From the cell containing the given text, extract its center point as [X, Y] coordinate. 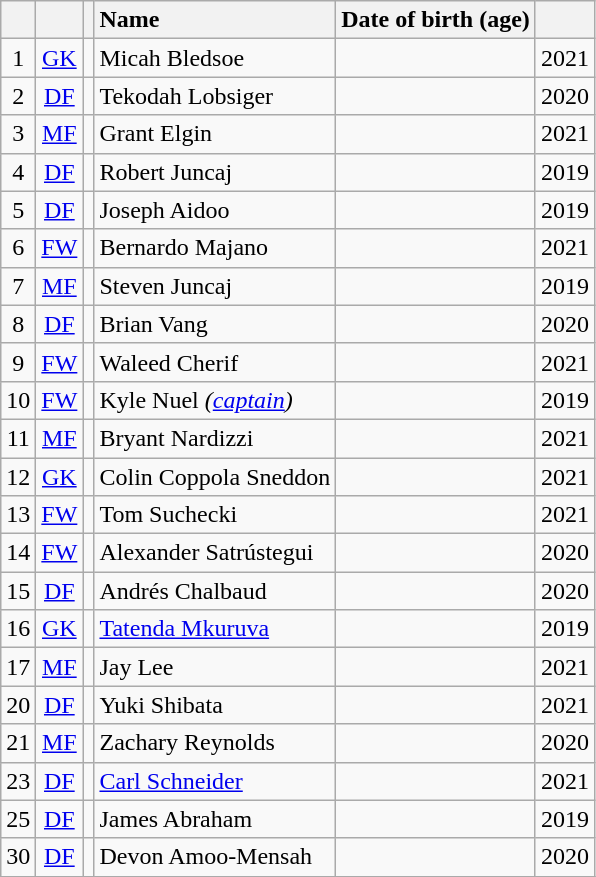
4 [18, 172]
Joseph Aidoo [215, 210]
Alexander Satrústegui [215, 553]
James Abraham [215, 819]
30 [18, 857]
13 [18, 515]
Micah Bledsoe [215, 58]
10 [18, 400]
Tom Suchecki [215, 515]
Date of birth (age) [436, 20]
Waleed Cherif [215, 362]
Tekodah Lobsiger [215, 96]
Bernardo Majano [215, 248]
5 [18, 210]
1 [18, 58]
25 [18, 819]
6 [18, 248]
Tatenda Mkuruva [215, 629]
23 [18, 781]
Colin Coppola Sneddon [215, 477]
7 [18, 286]
Bryant Nardizzi [215, 438]
17 [18, 667]
Steven Juncaj [215, 286]
14 [18, 553]
Brian Vang [215, 324]
2 [18, 96]
Robert Juncaj [215, 172]
Zachary Reynolds [215, 743]
Devon Amoo-Mensah [215, 857]
Kyle Nuel (captain) [215, 400]
8 [18, 324]
15 [18, 591]
Carl Schneider [215, 781]
20 [18, 705]
12 [18, 477]
Name [215, 20]
Grant Elgin [215, 134]
21 [18, 743]
9 [18, 362]
11 [18, 438]
16 [18, 629]
Andrés Chalbaud [215, 591]
3 [18, 134]
Jay Lee [215, 667]
Yuki Shibata [215, 705]
